Capture the cell that displays the provided text and extract its (X, Y) central coordinate. 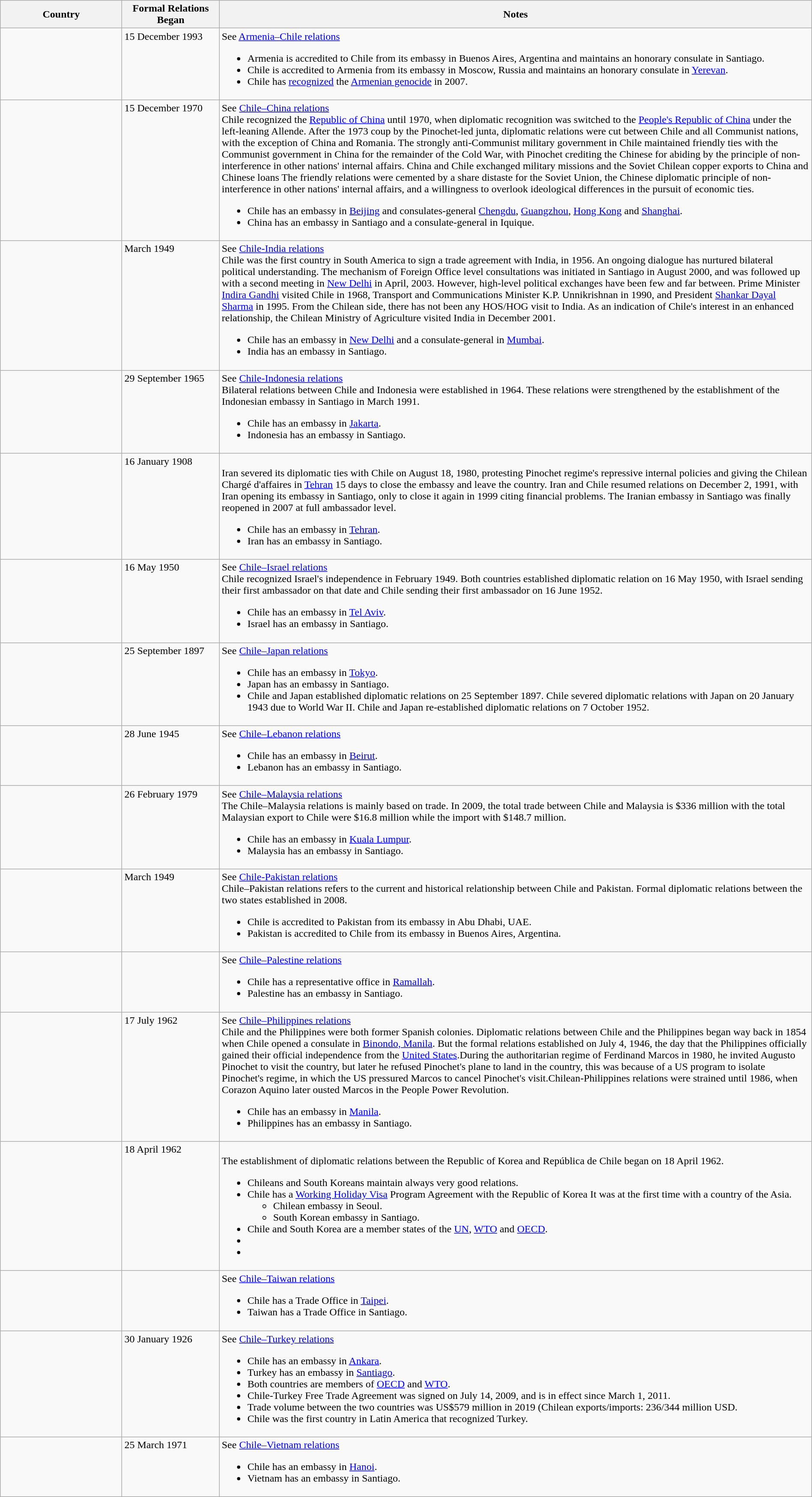
17 July 1962 (170, 1076)
30 January 1926 (170, 1384)
25 March 1971 (170, 1467)
16 May 1950 (170, 601)
See Chile–Palestine relationsChile has a representative office in Ramallah.Palestine has an embassy in Santiago. (516, 982)
25 September 1897 (170, 684)
26 February 1979 (170, 827)
Formal Relations Began (170, 15)
15 December 1993 (170, 64)
16 January 1908 (170, 506)
See Chile–Taiwan relationsChile has a Trade Office in Taipei.Taiwan has a Trade Office in Santiago. (516, 1301)
18 April 1962 (170, 1206)
15 December 1970 (170, 170)
See Chile–Lebanon relationsChile has an embassy in Beirut.Lebanon has an embassy in Santiago. (516, 756)
Country (61, 15)
See Chile–Vietnam relationsChile has an embassy in Hanoi.Vietnam has an embassy in Santiago. (516, 1467)
Notes (516, 15)
28 June 1945 (170, 756)
29 September 1965 (170, 412)
